For the text-containing cell, return its midpoint in (x, y) coordinate format. 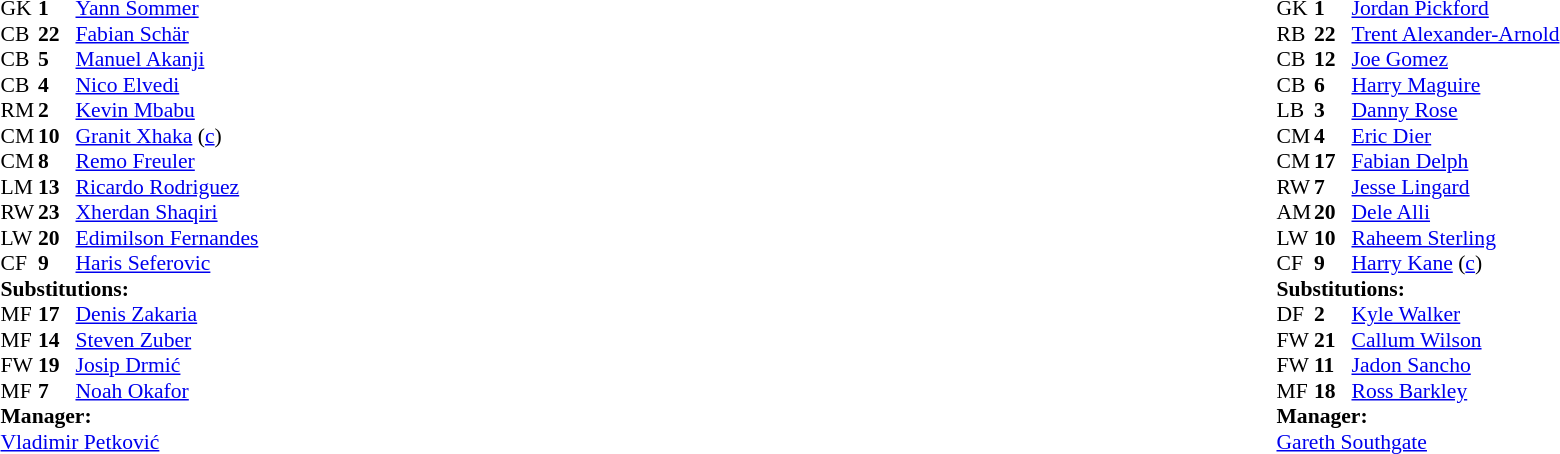
6 (1333, 85)
Trent Alexander-Arnold (1455, 34)
12 (1333, 59)
Jesse Lingard (1455, 187)
Remo Freuler (168, 161)
Dele Alli (1455, 213)
Kyle Walker (1455, 315)
11 (1333, 365)
Nico Elvedi (168, 85)
Jadon Sancho (1455, 365)
13 (57, 187)
RB (1295, 34)
3 (1333, 111)
Harry Kane (c) (1455, 263)
21 (1333, 340)
Eric Dier (1455, 136)
Joe Gomez (1455, 59)
Granit Xhaka (c) (168, 136)
Fabian Delph (1455, 161)
Harry Maguire (1455, 85)
Haris Seferovic (168, 263)
Noah Okafor (168, 391)
Ricardo Rodriguez (168, 187)
Edimilson Fernandes (168, 238)
LB (1295, 111)
Josip Drmić (168, 365)
Ross Barkley (1455, 391)
LM (19, 187)
Kevin Mbabu (168, 111)
Callum Wilson (1455, 340)
AM (1295, 213)
RM (19, 111)
14 (57, 340)
Manuel Akanji (168, 59)
19 (57, 365)
Steven Zuber (168, 340)
8 (57, 161)
DF (1295, 315)
18 (1333, 391)
Raheem Sterling (1455, 238)
Fabian Schär (168, 34)
23 (57, 213)
Danny Rose (1455, 111)
Xherdan Shaqiri (168, 213)
5 (57, 59)
Denis Zakaria (168, 315)
